Scan for the cell matching the given text and deliver its [X, Y] coordinate at center. 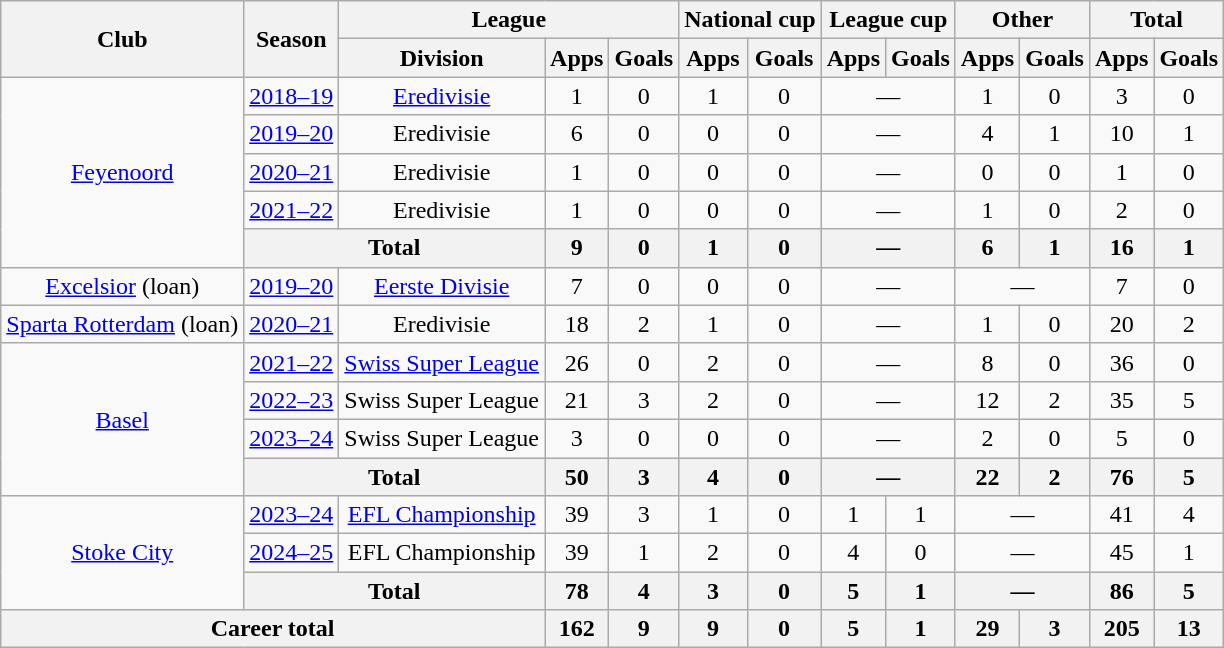
National cup [750, 20]
Basel [122, 419]
162 [577, 629]
Feyenoord [122, 172]
Sparta Rotterdam (loan) [122, 324]
16 [1121, 248]
12 [987, 400]
Career total [273, 629]
2018–19 [292, 96]
League [509, 20]
13 [1189, 629]
Other [1022, 20]
Stoke City [122, 553]
Club [122, 39]
League cup [888, 20]
29 [987, 629]
78 [577, 591]
22 [987, 477]
2022–23 [292, 400]
Season [292, 39]
10 [1121, 134]
20 [1121, 324]
Eerste Divisie [442, 286]
50 [577, 477]
Excelsior (loan) [122, 286]
76 [1121, 477]
205 [1121, 629]
26 [577, 362]
2024–25 [292, 553]
18 [577, 324]
36 [1121, 362]
35 [1121, 400]
86 [1121, 591]
41 [1121, 515]
45 [1121, 553]
8 [987, 362]
21 [577, 400]
Division [442, 58]
